Scan for the cell matching the given text and deliver its [x, y] coordinate at center. 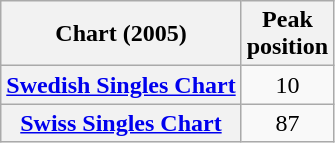
Peakposition [287, 34]
10 [287, 85]
Swedish Singles Chart [121, 85]
87 [287, 123]
Chart (2005) [121, 34]
Swiss Singles Chart [121, 123]
